Search for the cell housing the specified text and yield its [X, Y] center coordinate. 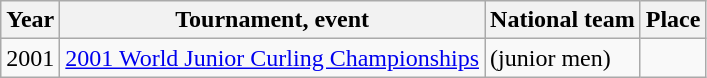
2001 [30, 58]
2001 World Junior Curling Championships [272, 58]
(junior men) [563, 58]
Place [673, 20]
National team [563, 20]
Tournament, event [272, 20]
Year [30, 20]
